Return the (x, y) coordinate for the center point of the cell that contains the specified text.  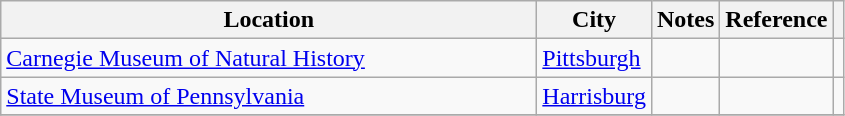
Harrisburg (594, 96)
Notes (685, 20)
Carnegie Museum of Natural History (269, 58)
Reference (776, 20)
City (594, 20)
Pittsburgh (594, 58)
Location (269, 20)
State Museum of Pennsylvania (269, 96)
